Detect which cell encompasses the target text, then output its (x, y) center coordinate. 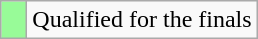
Qualified for the finals (142, 20)
